Search for the cell housing the specified text and yield its [X, Y] center coordinate. 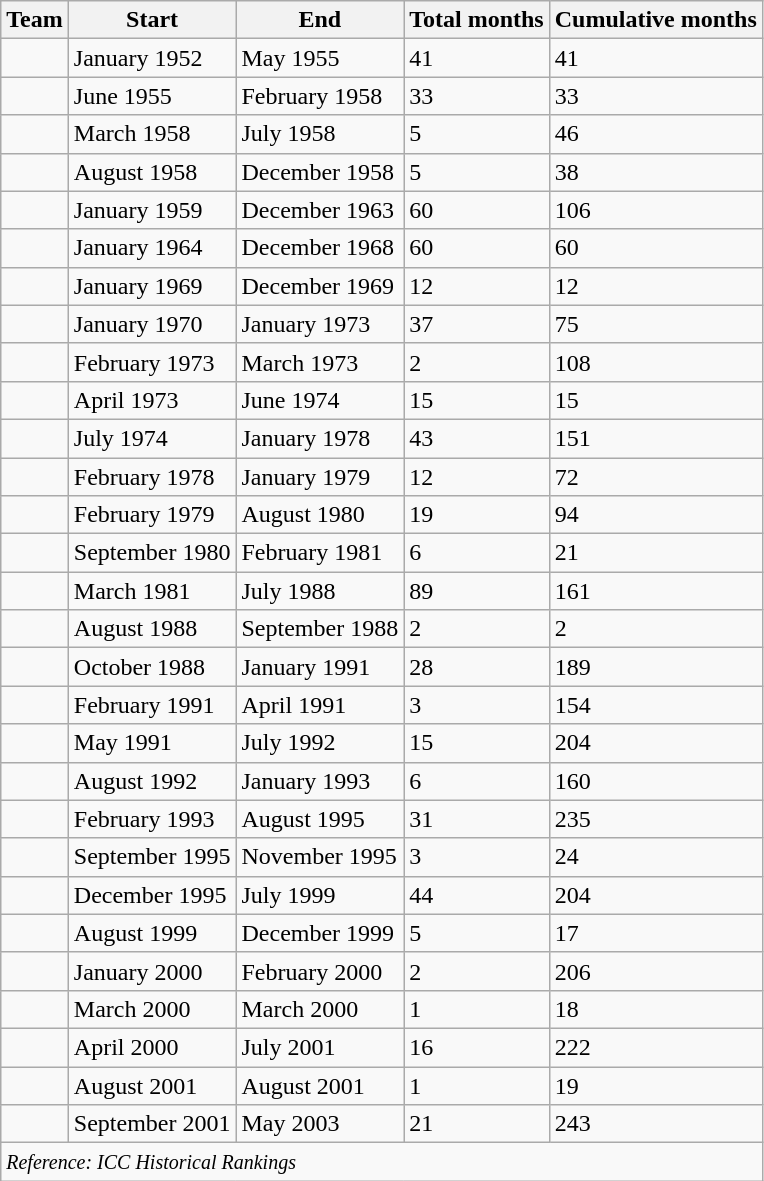
December 1963 [320, 210]
March 1973 [320, 362]
28 [477, 667]
January 1993 [320, 781]
161 [656, 591]
46 [656, 134]
July 1992 [320, 743]
February 1991 [152, 705]
May 1955 [320, 58]
17 [656, 933]
189 [656, 667]
18 [656, 1009]
May 2003 [320, 1124]
44 [477, 895]
February 1978 [152, 477]
154 [656, 705]
March 1981 [152, 591]
Total months [477, 20]
August 1995 [320, 819]
Team [35, 20]
January 1978 [320, 438]
108 [656, 362]
16 [477, 1047]
September 1988 [320, 629]
75 [656, 324]
April 1991 [320, 705]
Start [152, 20]
January 1964 [152, 248]
August 1992 [152, 781]
243 [656, 1124]
151 [656, 438]
March 1958 [152, 134]
May 1991 [152, 743]
February 1993 [152, 819]
October 1988 [152, 667]
January 1991 [320, 667]
August 1999 [152, 933]
September 2001 [152, 1124]
July 1988 [320, 591]
December 1999 [320, 933]
February 1958 [320, 96]
106 [656, 210]
July 2001 [320, 1047]
July 1974 [152, 438]
August 1958 [152, 172]
160 [656, 781]
January 2000 [152, 971]
38 [656, 172]
222 [656, 1047]
June 1974 [320, 400]
End [320, 20]
89 [477, 591]
February 1981 [320, 553]
24 [656, 857]
January 1969 [152, 286]
December 1968 [320, 248]
September 1980 [152, 553]
December 1995 [152, 895]
August 1988 [152, 629]
April 1973 [152, 400]
37 [477, 324]
November 1995 [320, 857]
June 1955 [152, 96]
43 [477, 438]
July 1999 [320, 895]
February 1973 [152, 362]
August 1980 [320, 515]
206 [656, 971]
December 1958 [320, 172]
September 1995 [152, 857]
January 1959 [152, 210]
Cumulative months [656, 20]
April 2000 [152, 1047]
January 1970 [152, 324]
235 [656, 819]
72 [656, 477]
94 [656, 515]
January 1979 [320, 477]
February 2000 [320, 971]
January 1952 [152, 58]
December 1969 [320, 286]
31 [477, 819]
February 1979 [152, 515]
January 1973 [320, 324]
July 1958 [320, 134]
Reference: ICC Historical Rankings [382, 1162]
